Locate the cell with the specified text and output its (x, y) center coordinate. 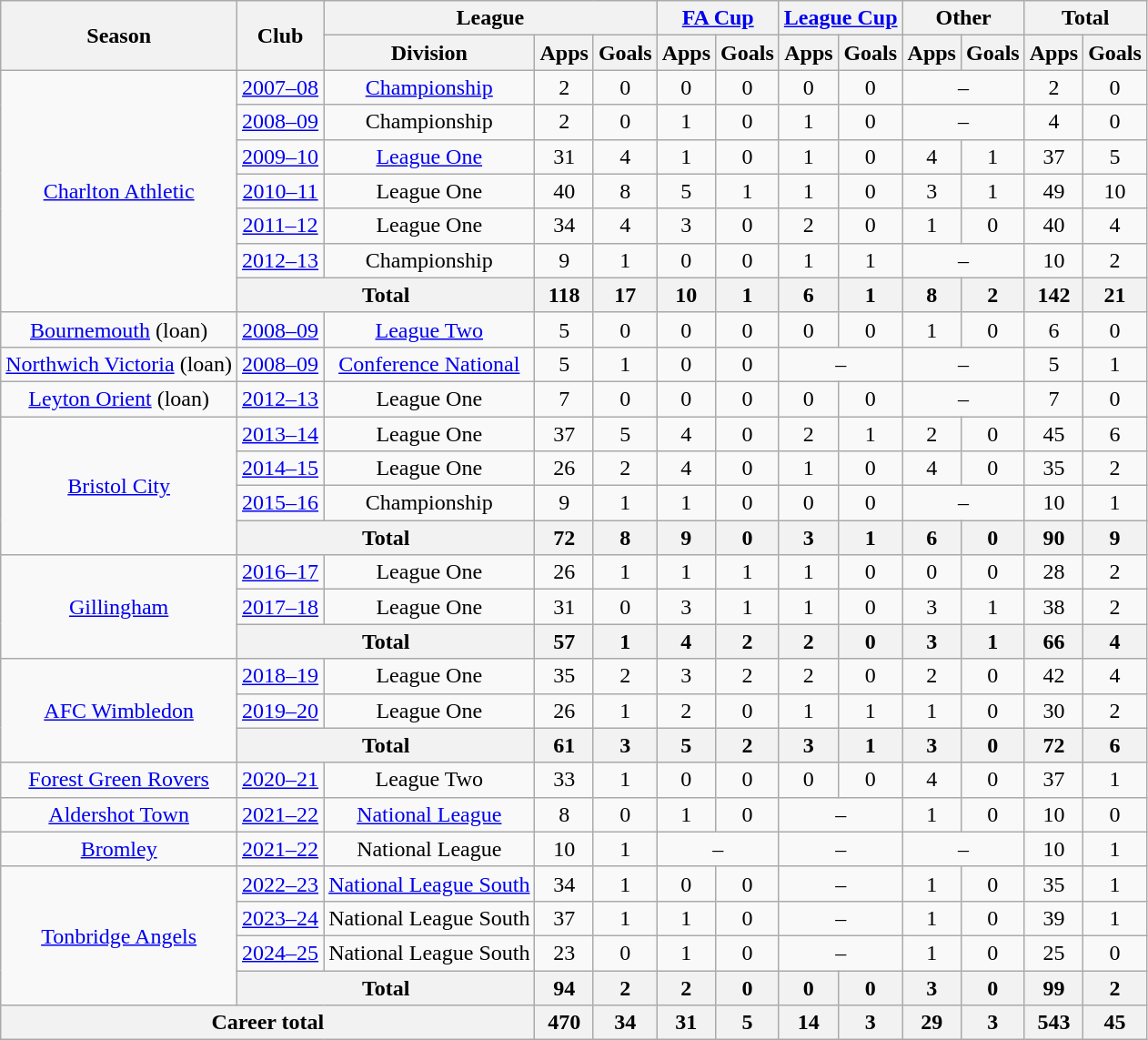
Division (429, 53)
2019–20 (280, 711)
Conference National (429, 364)
30 (1053, 711)
Northwich Victoria (loan) (119, 364)
Other (963, 18)
94 (564, 987)
Bristol City (119, 486)
Aldershot Town (119, 814)
38 (1053, 607)
AFC Wimbledon (119, 711)
2024–25 (280, 953)
Career total (267, 1023)
Bromley (119, 849)
29 (931, 1023)
League Cup (841, 18)
28 (1053, 572)
42 (1053, 676)
2011–12 (280, 226)
2013–14 (280, 434)
2017–18 (280, 607)
2009–10 (280, 157)
2022–23 (280, 883)
2007–08 (280, 87)
2015–16 (280, 503)
Forest Green Rovers (119, 780)
17 (625, 295)
2016–17 (280, 572)
49 (1053, 191)
Gillingham (119, 607)
142 (1053, 295)
Leyton Orient (loan) (119, 399)
470 (564, 1023)
2020–21 (280, 780)
21 (1115, 295)
33 (564, 780)
90 (1053, 538)
Bournemouth (loan) (119, 329)
2018–19 (280, 676)
2010–11 (280, 191)
118 (564, 295)
66 (1053, 641)
23 (564, 953)
39 (1053, 918)
League (491, 18)
Club (280, 35)
FA Cup (718, 18)
99 (1053, 987)
543 (1053, 1023)
2023–24 (280, 918)
25 (1053, 953)
14 (808, 1023)
61 (564, 745)
2014–15 (280, 469)
Tonbridge Angels (119, 935)
Season (119, 35)
57 (564, 641)
Charlton Athletic (119, 191)
